Scan for the cell matching the given text and deliver its (X, Y) coordinate at center. 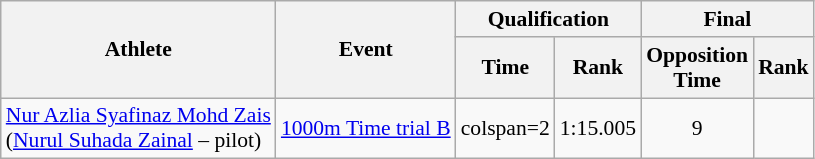
Qualification (548, 19)
Time (506, 68)
Event (366, 50)
1:15.005 (598, 128)
Athlete (138, 50)
Final (728, 19)
OppositionTime (697, 68)
Nur Azlia Syafinaz Mohd Zais (Nurul Suhada Zainal – pilot) (138, 128)
9 (697, 128)
1000m Time trial B (366, 128)
colspan=2 (506, 128)
